From the cell containing the given text, extract its center point as (x, y) coordinate. 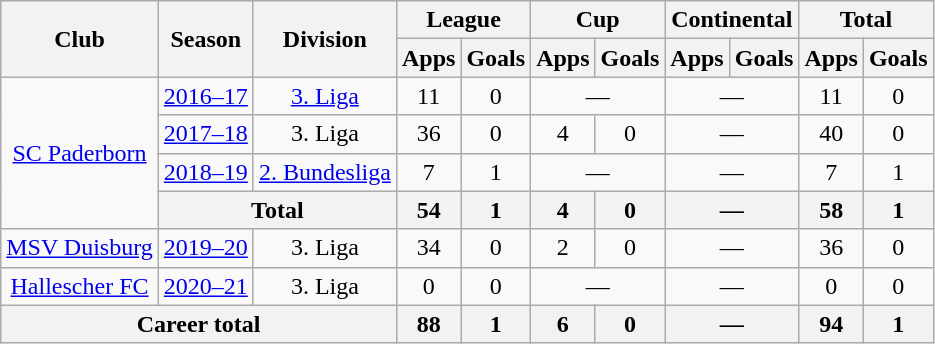
Continental (732, 20)
Club (80, 39)
Season (206, 39)
League (463, 20)
2018–19 (206, 172)
94 (831, 324)
Cup (598, 20)
2017–18 (206, 134)
40 (831, 134)
2 (563, 248)
88 (428, 324)
34 (428, 248)
MSV Duisburg (80, 248)
2019–20 (206, 248)
SC Paderborn (80, 153)
Hallescher FC (80, 286)
Division (324, 39)
2. Bundesliga (324, 172)
2020–21 (206, 286)
2016–17 (206, 96)
6 (563, 324)
58 (831, 210)
54 (428, 210)
Career total (199, 324)
